Locate the cell with the specified text and output its (X, Y) center coordinate. 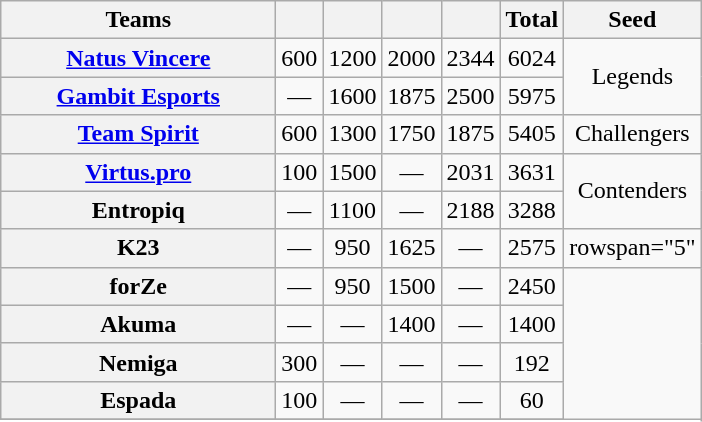
Gambit Esports (138, 96)
Contenders (633, 191)
192 (532, 362)
2450 (532, 286)
1100 (352, 210)
Akuma (138, 324)
Seed (633, 20)
2000 (412, 58)
3631 (532, 172)
1625 (412, 248)
2500 (470, 96)
1600 (352, 96)
1200 (352, 58)
Legends (633, 77)
Team Spirit (138, 134)
Total (532, 20)
Virtus.pro (138, 172)
Entropiq (138, 210)
Teams (138, 20)
Espada (138, 400)
forZe (138, 286)
5975 (532, 96)
2344 (470, 58)
300 (300, 362)
60 (532, 400)
2188 (470, 210)
rowspan="5" (633, 248)
Challengers (633, 134)
3288 (532, 210)
2575 (532, 248)
Natus Vincere (138, 58)
1300 (352, 134)
6024 (532, 58)
Nemiga (138, 362)
K23 (138, 248)
5405 (532, 134)
1750 (412, 134)
2031 (470, 172)
